Locate the cell with the specified text and output its [X, Y] center coordinate. 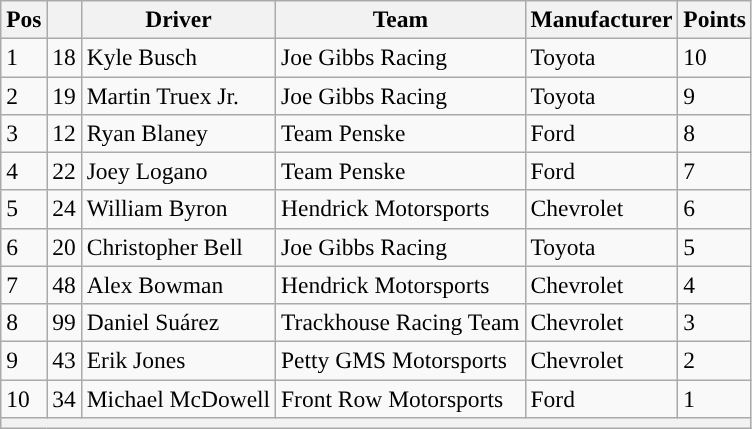
34 [64, 398]
Team [400, 19]
Joey Logano [178, 171]
Alex Bowman [178, 285]
20 [64, 247]
43 [64, 360]
Trackhouse Racing Team [400, 322]
18 [64, 57]
Points [715, 19]
Kyle Busch [178, 57]
Pos [24, 19]
Front Row Motorsports [400, 398]
Petty GMS Motorsports [400, 360]
William Byron [178, 209]
99 [64, 322]
Manufacturer [602, 19]
Daniel Suárez [178, 322]
19 [64, 95]
Erik Jones [178, 360]
12 [64, 133]
Driver [178, 19]
Christopher Bell [178, 247]
22 [64, 171]
Michael McDowell [178, 398]
Martin Truex Jr. [178, 95]
24 [64, 209]
Ryan Blaney [178, 133]
48 [64, 285]
